Return the (X, Y) coordinate for the center point of the cell that contains the specified text.  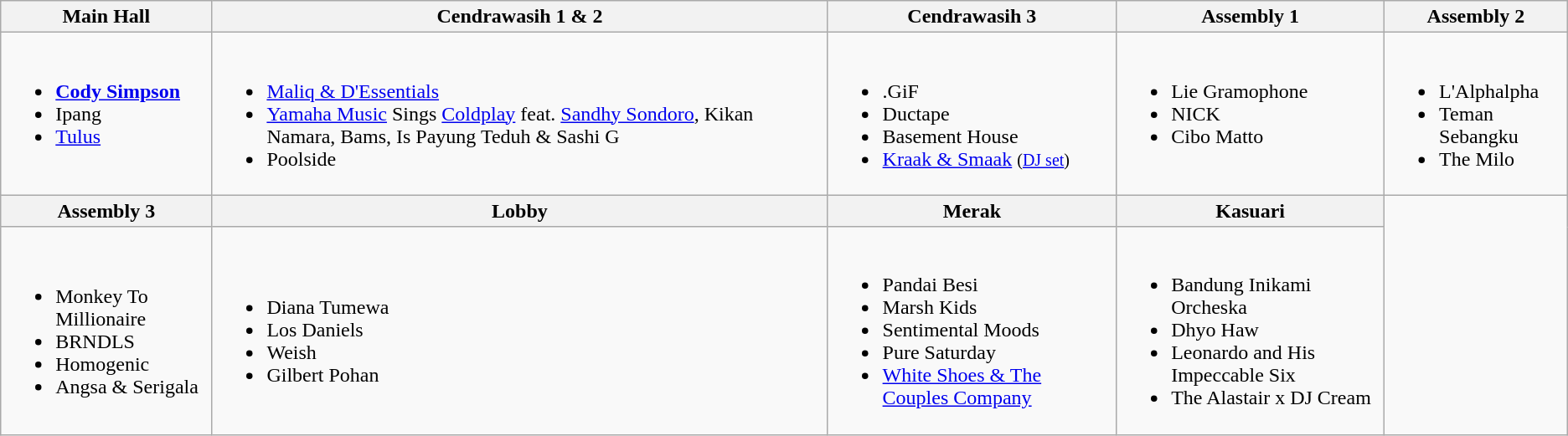
Lie GramophoneNICKCibo Matto (1251, 114)
.GiFDuctapeBasement HouseKraak & Smaak (DJ set) (972, 114)
Bandung Inikami OrcheskaDhyo HawLeonardo and His Impeccable SixThe Alastair x DJ Cream (1251, 331)
Cendrawasih 1 & 2 (519, 17)
Cendrawasih 3 (972, 17)
Assembly 3 (106, 211)
Main Hall (106, 17)
Pandai BesiMarsh KidsSentimental MoodsPure SaturdayWhite Shoes & The Couples Company (972, 331)
Kasuari (1251, 211)
Maliq & D'EssentialsYamaha Music Sings Coldplay feat. Sandhy Sondoro, Kikan Namara, Bams, Is Payung Teduh & Sashi GPoolside (519, 114)
Merak (972, 211)
Lobby (519, 211)
Monkey To MillionaireBRNDLSHomogenicAngsa & Serigala (106, 331)
Assembly 1 (1251, 17)
L'AlphalphaTeman SebangkuThe Milo (1476, 114)
Cody SimpsonIpangTulus (106, 114)
Diana TumewaLos DanielsWeishGilbert Pohan (519, 331)
Assembly 2 (1476, 17)
